Pinpoint the cell where the given text exists, returning its [x, y] midpoint coordinate. 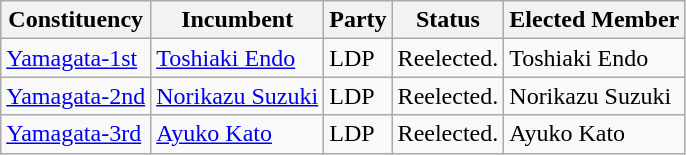
Yamagata-2nd [76, 96]
Elected Member [594, 20]
Constituency [76, 20]
Yamagata-3rd [76, 134]
Status [448, 20]
Yamagata-1st [76, 58]
Party [358, 20]
Incumbent [238, 20]
